Pinpoint the cell where the given text exists, returning its (x, y) midpoint coordinate. 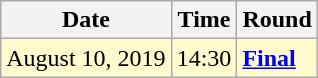
August 10, 2019 (86, 58)
Final (277, 58)
Round (277, 20)
14:30 (204, 58)
Date (86, 20)
Time (204, 20)
